Provide the (X, Y) coordinate of the cell's center where the given text is located.  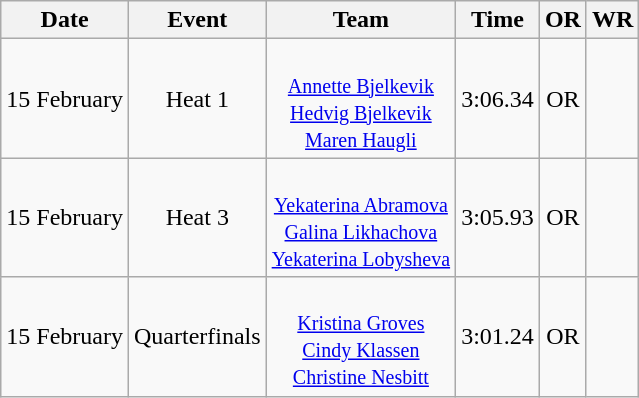
Quarterfinals (197, 336)
WR (612, 20)
3:06.34 (498, 98)
Heat 3 (197, 218)
Kristina GrovesCindy KlassenChristine Nesbitt (360, 336)
3:05.93 (498, 218)
Date (65, 20)
Annette BjelkevikHedvig BjelkevikMaren Haugli (360, 98)
Heat 1 (197, 98)
Team (360, 20)
Yekaterina AbramovaGalina LikhachovaYekaterina Lobysheva (360, 218)
Time (498, 20)
Event (197, 20)
3:01.24 (498, 336)
